Output the [X, Y] coordinate of the center of the cell containing the given text.  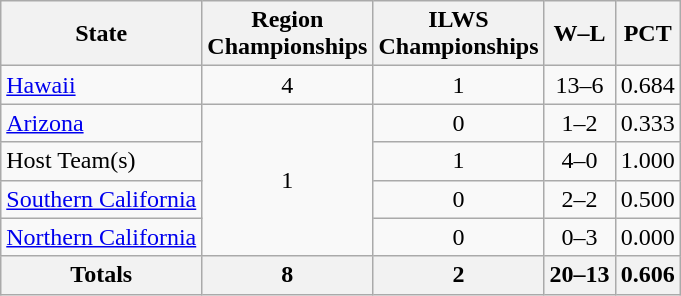
0–3 [580, 237]
State [102, 34]
0.333 [648, 123]
2 [458, 275]
2–2 [580, 199]
Arizona [102, 123]
PCT [648, 34]
4–0 [580, 161]
1.000 [648, 161]
Hawaii [102, 85]
Southern California [102, 199]
0.500 [648, 199]
1–2 [580, 123]
Northern California [102, 237]
13–6 [580, 85]
Host Team(s) [102, 161]
RegionChampionships [288, 34]
20–13 [580, 275]
Totals [102, 275]
ILWSChampionships [458, 34]
W–L [580, 34]
0.684 [648, 85]
8 [288, 275]
0.000 [648, 237]
0.606 [648, 275]
4 [288, 85]
